Pinpoint the cell where the given text exists, returning its (x, y) midpoint coordinate. 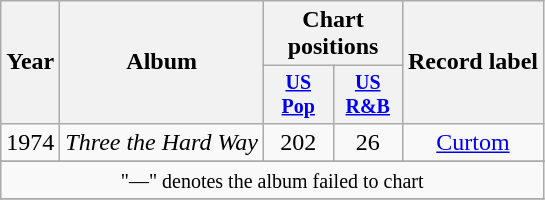
Curtom (472, 142)
202 (298, 142)
Chart positions (334, 34)
Album (162, 62)
Year (30, 62)
"—" denotes the album failed to chart (272, 180)
1974 (30, 142)
US R&B (368, 94)
Record label (472, 62)
Three the Hard Way (162, 142)
US Pop (298, 94)
26 (368, 142)
